Capture the cell that displays the provided text and extract its (X, Y) central coordinate. 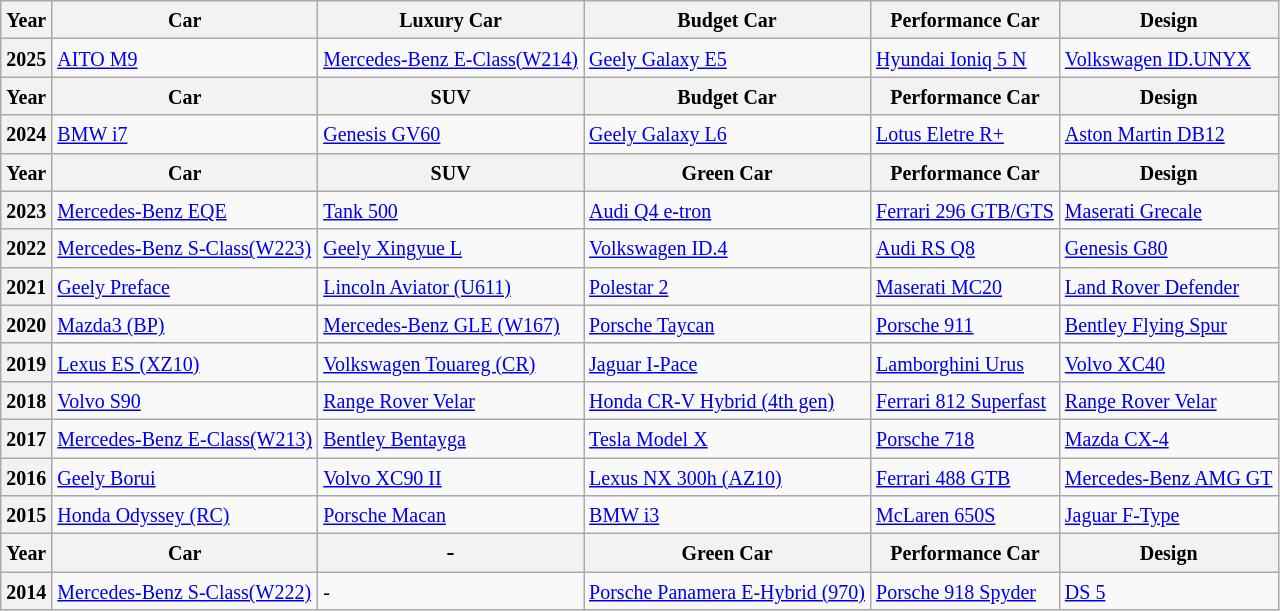
Tesla Model X (728, 438)
Luxury Car (451, 20)
Volvo S90 (185, 400)
Genesis G80 (1168, 248)
Volvo XC40 (1168, 362)
2016 (26, 477)
Genesis GV60 (451, 134)
Jaguar F-Type (1168, 515)
Lexus ES (XZ10) (185, 362)
Porsche Taycan (728, 324)
2025 (26, 58)
Geely Xingyue L (451, 248)
Mercedes-Benz AMG GT (1168, 477)
Polestar 2 (728, 286)
Porsche 718 (966, 438)
AITO M9 (185, 58)
Bentley Flying Spur (1168, 324)
2023 (26, 210)
Porsche Panamera E-Hybrid (970) (728, 591)
Mercedes-Benz GLE (W167) (451, 324)
Maserati MC20 (966, 286)
Tank 500 (451, 210)
Mercedes-Benz EQE (185, 210)
2014 (26, 591)
Honda Odyssey (RC) (185, 515)
Jaguar I-Pace (728, 362)
Mercedes-Benz S-Class(W222) (185, 591)
Porsche Macan (451, 515)
Mercedes-Benz E-Class(W213) (185, 438)
Ferrari 488 GTB (966, 477)
Geely Galaxy E5 (728, 58)
2021 (26, 286)
2018 (26, 400)
Volvo XC90 II (451, 477)
Land Rover Defender (1168, 286)
DS 5 (1168, 591)
Audi RS Q8 (966, 248)
Porsche 911 (966, 324)
Volkswagen ID.4 (728, 248)
Bentley Bentayga (451, 438)
Geely Borui (185, 477)
2015 (26, 515)
2017 (26, 438)
Mercedes-Benz S-Class(W223) (185, 248)
Ferrari 296 GTB/GTS (966, 210)
Mazda CX-4 (1168, 438)
Volkswagen Touareg (CR) (451, 362)
Geely Preface (185, 286)
BMW i3 (728, 515)
Lotus Eletre R+ (966, 134)
BMW i7 (185, 134)
Aston Martin DB12 (1168, 134)
2019 (26, 362)
Hyundai Ioniq 5 N (966, 58)
2022 (26, 248)
Lamborghini Urus (966, 362)
Audi Q4 e-tron (728, 210)
Lincoln Aviator (U611) (451, 286)
Lexus NX 300h (AZ10) (728, 477)
McLaren 650S (966, 515)
Maserati Grecale (1168, 210)
2020 (26, 324)
Porsche 918 Spyder (966, 591)
Honda CR-V Hybrid (4th gen) (728, 400)
Geely Galaxy L6 (728, 134)
Mazda3 (BP) (185, 324)
Volkswagen ID.UNYX (1168, 58)
Mercedes-Benz E-Class(W214) (451, 58)
Ferrari 812 Superfast (966, 400)
2024 (26, 134)
